Capture the cell that displays the provided text and extract its (x, y) central coordinate. 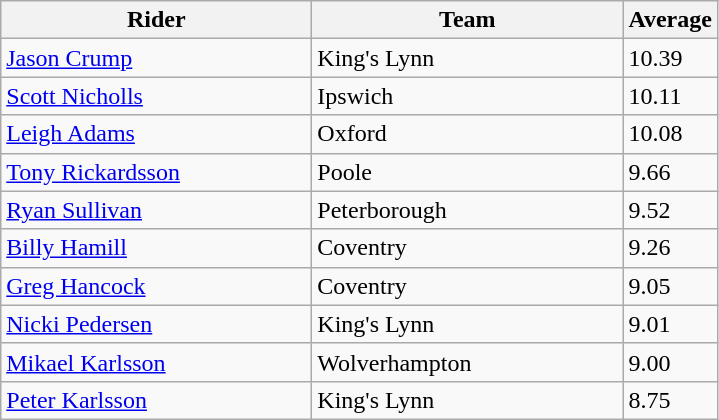
Ryan Sullivan (156, 210)
Peterborough (468, 210)
8.75 (670, 400)
Team (468, 20)
10.11 (670, 96)
Greg Hancock (156, 286)
9.01 (670, 324)
Oxford (468, 134)
Tony Rickardsson (156, 172)
Wolverhampton (468, 362)
9.05 (670, 286)
Ipswich (468, 96)
Average (670, 20)
9.66 (670, 172)
10.08 (670, 134)
Jason Crump (156, 58)
Poole (468, 172)
9.52 (670, 210)
9.00 (670, 362)
Leigh Adams (156, 134)
Peter Karlsson (156, 400)
Scott Nicholls (156, 96)
Mikael Karlsson (156, 362)
Billy Hamill (156, 248)
Nicki Pedersen (156, 324)
Rider (156, 20)
10.39 (670, 58)
9.26 (670, 248)
